Determine the [X, Y] coordinate at the center of the cell enclosing the given text.  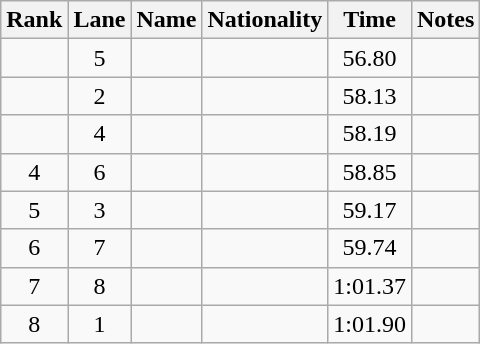
Time [370, 20]
59.74 [370, 248]
58.85 [370, 172]
Name [166, 20]
Nationality [265, 20]
Notes [445, 20]
58.13 [370, 96]
1:01.90 [370, 324]
56.80 [370, 58]
58.19 [370, 134]
59.17 [370, 210]
1:01.37 [370, 286]
Lane [100, 20]
2 [100, 96]
Rank [34, 20]
3 [100, 210]
1 [100, 324]
